Return the [X, Y] coordinate for the center point of the cell that contains the specified text.  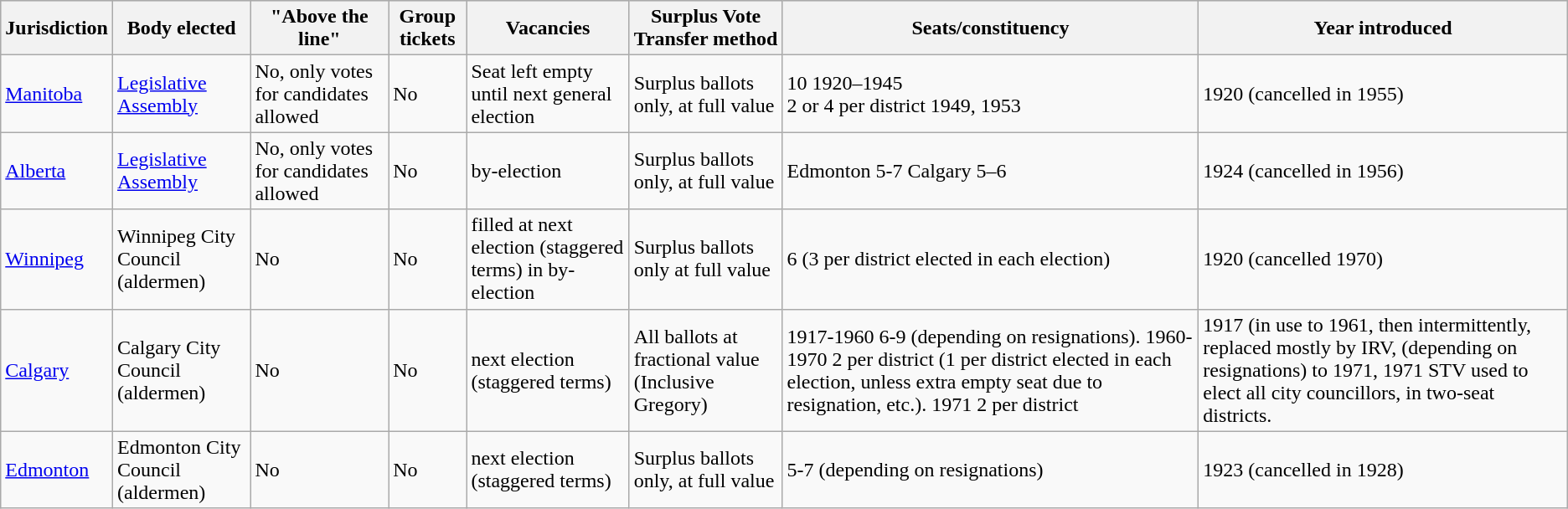
Surplus ballots only at full value [705, 260]
Jurisdiction [57, 28]
1923 (cancelled in 1928) [1383, 470]
6 (3 per district elected in each election) [990, 260]
Edmonton 5-7 Calgary 5–6 [990, 171]
5-7 (depending on resignations) [990, 470]
Vacancies [548, 28]
1924 (cancelled in 1956) [1383, 171]
Seat left empty until next general election [548, 94]
Alberta [57, 171]
"Above the line" [320, 28]
1920 (cancelled in 1955) [1383, 94]
Manitoba [57, 94]
Winnipeg [57, 260]
Edmonton City Council (aldermen) [182, 470]
by-election [548, 171]
Group tickets [427, 28]
Seats/constituency [990, 28]
Calgary City Council (aldermen) [182, 370]
Year introduced [1383, 28]
All ballots at fractional value (Inclusive Gregory) [705, 370]
filled at next election (staggered terms) in by-election [548, 260]
1920 (cancelled 1970) [1383, 260]
Winnipeg City Council (aldermen) [182, 260]
Surplus Vote Transfer method [705, 28]
Body elected [182, 28]
Edmonton [57, 470]
Calgary [57, 370]
10 1920–19452 or 4 per district 1949, 1953 [990, 94]
